For the text-containing cell, return its midpoint in [x, y] coordinate format. 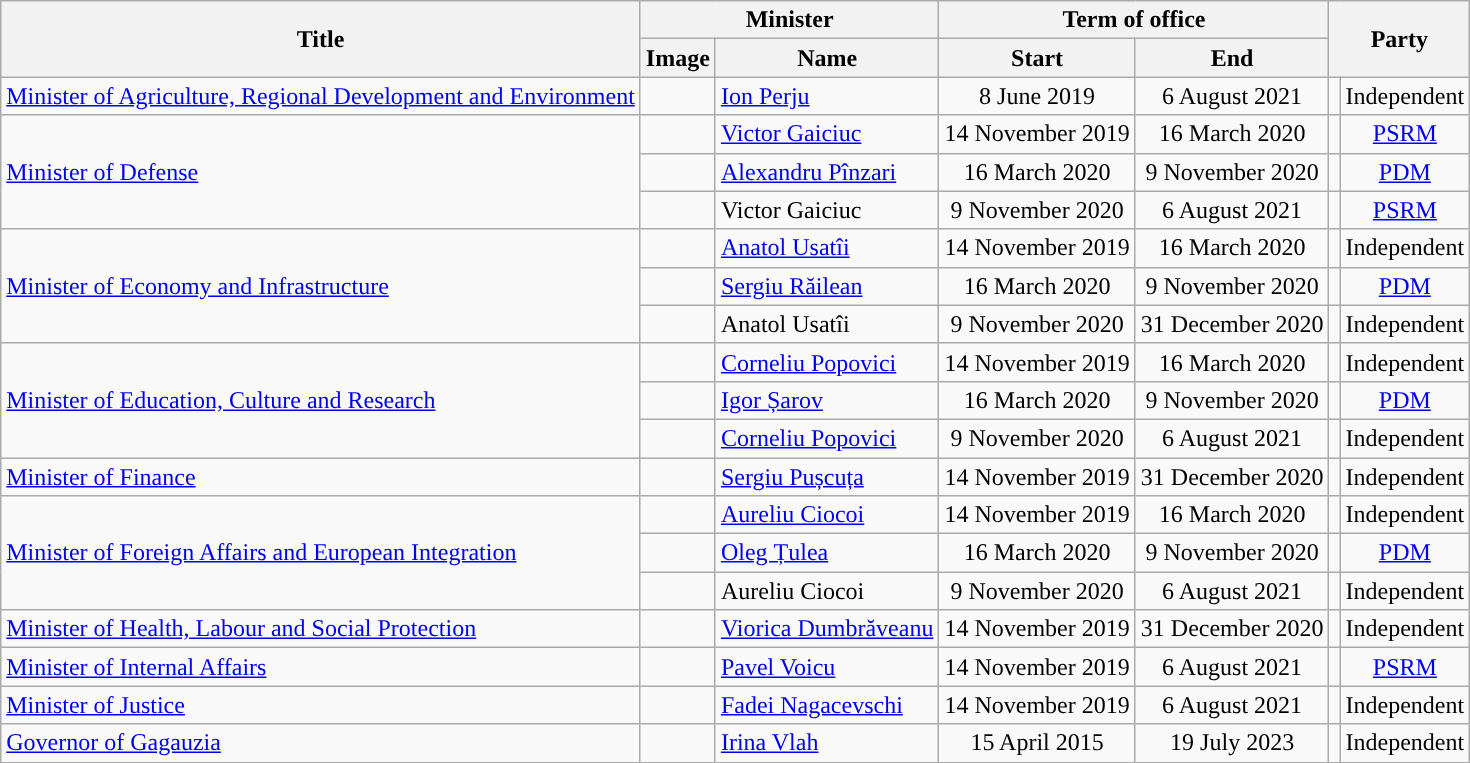
Igor Șarov [827, 400]
Irina Vlah [827, 743]
Term of office [1134, 20]
Minister [790, 20]
Minister of Foreign Affairs and European Integration [321, 553]
Minister of Economy and Infrastructure [321, 286]
Oleg Țulea [827, 553]
Minister of Defense [321, 172]
Ion Perju [827, 96]
Pavel Voicu [827, 667]
Start [1037, 58]
Minister of Justice [321, 705]
Minister of Health, Labour and Social Protection [321, 629]
19 July 2023 [1232, 743]
15 April 2015 [1037, 743]
End [1232, 58]
Governor of Gagauzia [321, 743]
Name [827, 58]
Minister of Agriculture, Regional Development and Environment [321, 96]
Image [678, 58]
Minister of Finance [321, 477]
8 June 2019 [1037, 96]
Minister of Education, Culture and Research [321, 400]
Alexandru Pînzari [827, 172]
Minister of Internal Affairs [321, 667]
Viorica Dumbrăveanu [827, 629]
Sergiu Pușcuța [827, 477]
Fadei Nagacevschi [827, 705]
Sergiu Răilean [827, 286]
Title [321, 39]
Party [1400, 39]
